Return the (X, Y) coordinate for the center point of the cell that contains the specified text.  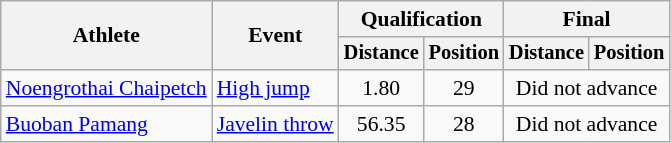
56.35 (382, 124)
1.80 (382, 88)
Noengrothai Chaipetch (106, 88)
High jump (276, 88)
Javelin throw (276, 124)
Qualification (422, 19)
Buoban Pamang (106, 124)
Event (276, 36)
Athlete (106, 36)
28 (464, 124)
29 (464, 88)
Final (586, 19)
